For the text-containing cell, return its midpoint in [x, y] coordinate format. 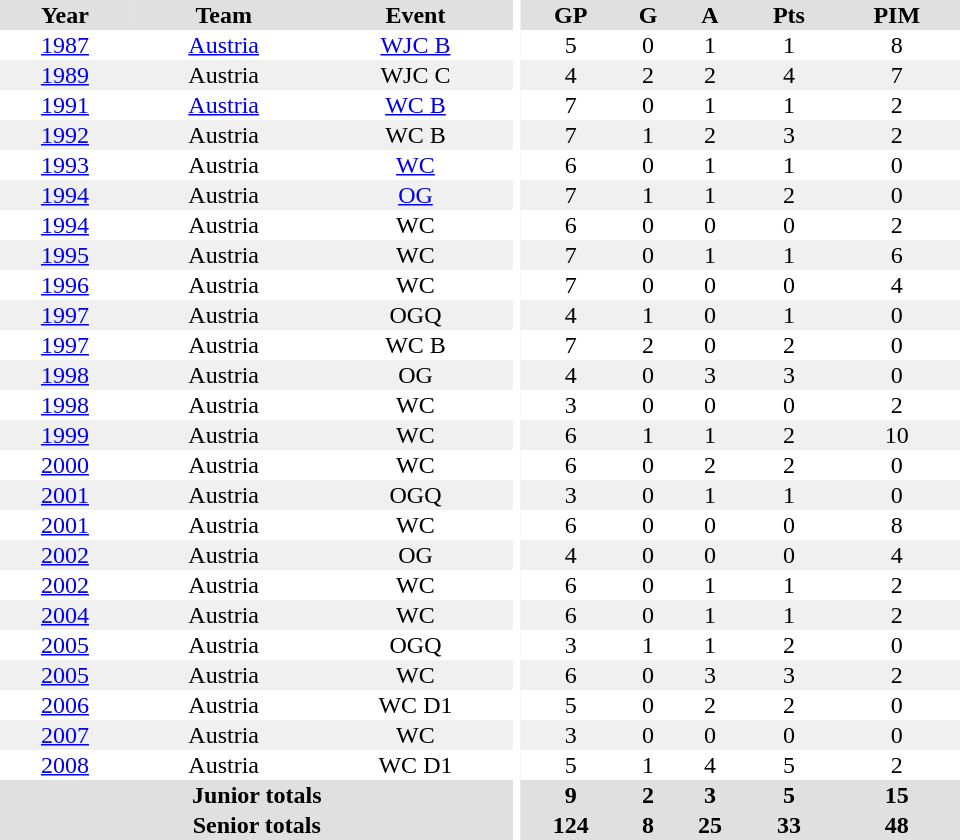
25 [710, 825]
Event [415, 15]
2006 [65, 705]
10 [896, 435]
1999 [65, 435]
2004 [65, 615]
9 [570, 795]
Year [65, 15]
G [648, 15]
WJC C [415, 75]
2008 [65, 765]
2007 [65, 735]
15 [896, 795]
1991 [65, 105]
Pts [788, 15]
1995 [65, 255]
1987 [65, 45]
1996 [65, 285]
1989 [65, 75]
A [710, 15]
48 [896, 825]
2000 [65, 465]
Team [224, 15]
33 [788, 825]
Junior totals [256, 795]
PIM [896, 15]
Senior totals [256, 825]
1992 [65, 135]
124 [570, 825]
1993 [65, 165]
WJC B [415, 45]
GP [570, 15]
